For the text-containing cell, return its midpoint in [X, Y] coordinate format. 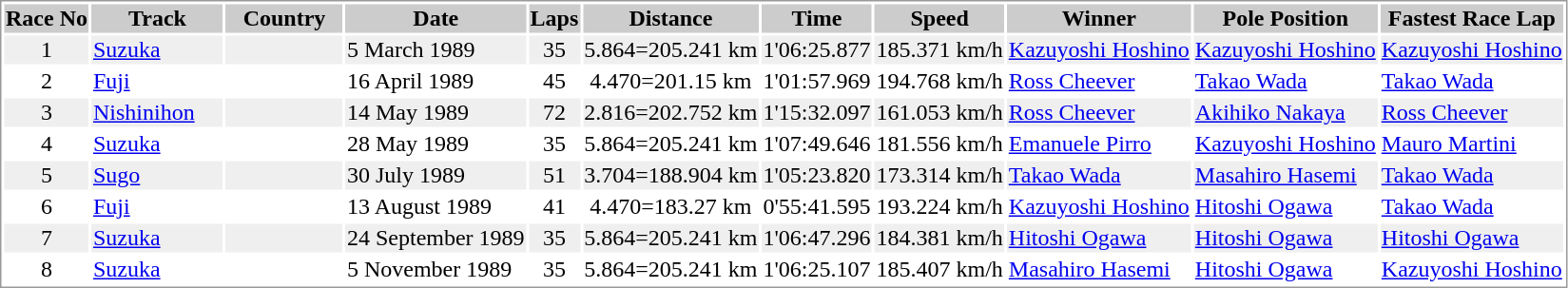
Distance [671, 18]
51 [554, 176]
8 [46, 269]
3 [46, 113]
Winner [1099, 18]
Laps [554, 18]
Fastest Race Lap [1472, 18]
185.371 km/h [939, 50]
72 [554, 113]
24 September 1989 [436, 239]
30 July 1989 [436, 176]
Time [817, 18]
2.816=202.752 km [671, 113]
6 [46, 206]
193.224 km/h [939, 206]
Mauro Martini [1472, 144]
4 [46, 144]
1'07:49.646 [817, 144]
3.704=188.904 km [671, 176]
28 May 1989 [436, 144]
5 [46, 176]
194.768 km/h [939, 81]
5 March 1989 [436, 50]
184.381 km/h [939, 239]
14 May 1989 [436, 113]
1 [46, 50]
1'06:25.107 [817, 269]
4.470=201.15 km [671, 81]
45 [554, 81]
Date [436, 18]
Sugo [157, 176]
Race No [46, 18]
Nishinihon [157, 113]
4.470=183.27 km [671, 206]
Akihiko Nakaya [1286, 113]
Speed [939, 18]
Country [283, 18]
161.053 km/h [939, 113]
185.407 km/h [939, 269]
Track [157, 18]
181.556 km/h [939, 144]
0'55:41.595 [817, 206]
173.314 km/h [939, 176]
1'05:23.820 [817, 176]
1'15:32.097 [817, 113]
7 [46, 239]
1'06:47.296 [817, 239]
13 August 1989 [436, 206]
5 November 1989 [436, 269]
Emanuele Pirro [1099, 144]
1'06:25.877 [817, 50]
1'01:57.969 [817, 81]
2 [46, 81]
41 [554, 206]
16 April 1989 [436, 81]
Pole Position [1286, 18]
